Find where the given text appears and provide that cell's center as [X, Y] coordinate. 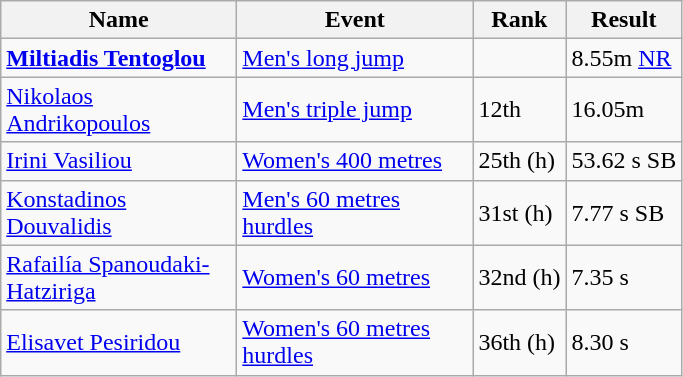
53.62 s SB [624, 161]
8.30 s [624, 342]
12th [520, 110]
7.35 s [624, 278]
Miltiadis Tentoglou [119, 58]
31st (h) [520, 212]
25th (h) [520, 161]
7.77 s SB [624, 212]
Konstadinos Douvalidis [119, 212]
Rank [520, 20]
Women's 60 metres [355, 278]
Men's 60 metres hurdles [355, 212]
Result [624, 20]
Rafailía Spanoudaki-Hatziriga [119, 278]
Elisavet Pesiridou [119, 342]
Women's 60 metres hurdles [355, 342]
Women's 400 metres [355, 161]
16.05m [624, 110]
Men's triple jump [355, 110]
Event [355, 20]
Men's long jump [355, 58]
Name [119, 20]
36th (h) [520, 342]
32nd (h) [520, 278]
Irini Vasiliou [119, 161]
Nikolaos Andrikopoulos [119, 110]
8.55m NR [624, 58]
